Provide the [x, y] coordinate of the cell's center where the given text is located.  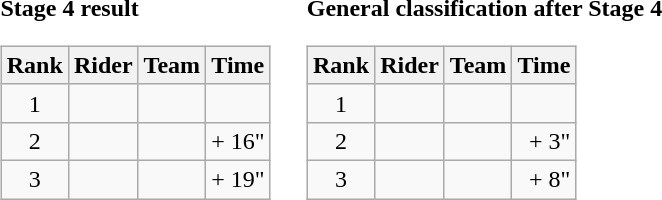
+ 19" [238, 179]
+ 8" [544, 179]
+ 3" [544, 141]
+ 16" [238, 141]
